Search for the cell housing the specified text and yield its [X, Y] center coordinate. 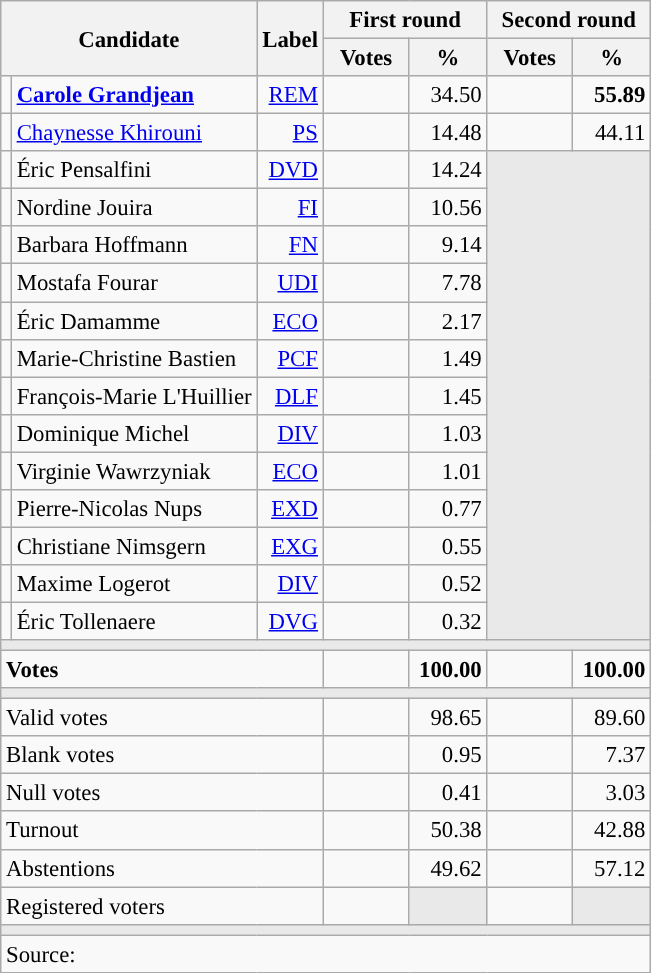
Éric Tollenaere [134, 621]
REM [290, 95]
Registered voters [162, 906]
98.65 [448, 718]
3.03 [612, 793]
Null votes [162, 793]
Pierre-Nicolas Nups [134, 509]
55.89 [612, 95]
Valid votes [162, 718]
Source: [326, 954]
UDI [290, 283]
PCF [290, 358]
Nordine Jouira [134, 208]
Blank votes [162, 755]
50.38 [448, 831]
89.60 [612, 718]
49.62 [448, 868]
DVD [290, 170]
10.56 [448, 208]
Second round [569, 20]
2.17 [448, 321]
DVG [290, 621]
1.01 [448, 471]
DLF [290, 396]
44.11 [612, 133]
0.52 [448, 584]
1.03 [448, 433]
14.24 [448, 170]
14.48 [448, 133]
Christiane Nimsgern [134, 546]
0.55 [448, 546]
Mostafa Fourar [134, 283]
0.32 [448, 621]
1.45 [448, 396]
Abstentions [162, 868]
0.77 [448, 509]
7.37 [612, 755]
1.49 [448, 358]
57.12 [612, 868]
Éric Damamme [134, 321]
Barbara Hoffmann [134, 245]
42.88 [612, 831]
Dominique Michel [134, 433]
First round [405, 20]
0.41 [448, 793]
PS [290, 133]
9.14 [448, 245]
Éric Pensalfini [134, 170]
Candidate [129, 38]
Marie-Christine Bastien [134, 358]
Turnout [162, 831]
Virginie Wawrzyniak [134, 471]
7.78 [448, 283]
EXD [290, 509]
Maxime Logerot [134, 584]
0.95 [448, 755]
FI [290, 208]
EXG [290, 546]
FN [290, 245]
Label [290, 38]
François-Marie L'Huillier [134, 396]
Carole Grandjean [134, 95]
Chaynesse Khirouni [134, 133]
34.50 [448, 95]
